Return (x, y) of the center of cell containing provided text 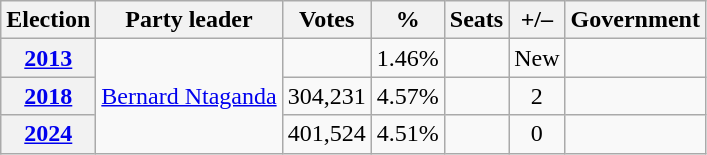
Bernard Ntaganda (189, 96)
304,231 (326, 96)
Election (48, 20)
New (537, 58)
0 (537, 134)
Government (635, 20)
Seats (476, 20)
4.51% (408, 134)
2 (537, 96)
2024 (48, 134)
Party leader (189, 20)
Votes (326, 20)
2018 (48, 96)
2013 (48, 58)
+/– (537, 20)
4.57% (408, 96)
% (408, 20)
401,524 (326, 134)
1.46% (408, 58)
